Detect which cell encompasses the target text, then output its (x, y) center coordinate. 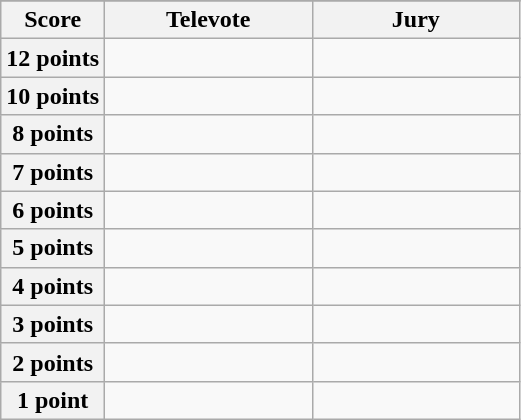
8 points (53, 134)
5 points (53, 248)
7 points (53, 172)
2 points (53, 362)
10 points (53, 96)
1 point (53, 400)
6 points (53, 210)
Jury (416, 20)
4 points (53, 286)
3 points (53, 324)
Televote (209, 20)
12 points (53, 58)
Score (53, 20)
